Pinpoint the cell where the given text exists, returning its [x, y] midpoint coordinate. 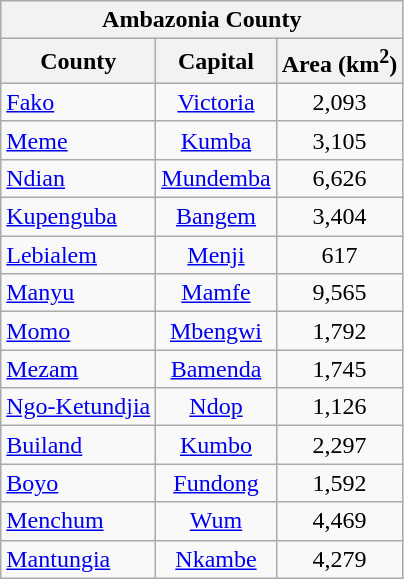
Ndian [78, 178]
Mezam [78, 369]
Mamfe [216, 293]
Menji [216, 255]
1,126 [340, 407]
Nkambe [216, 559]
4,279 [340, 559]
2,297 [340, 445]
Manyu [78, 293]
Boyo [78, 483]
9,565 [340, 293]
Area (km2) [340, 62]
Meme [78, 140]
Mundemba [216, 178]
Menchum [78, 521]
3,404 [340, 217]
Builand [78, 445]
Lebialem [78, 255]
617 [340, 255]
Wum [216, 521]
4,469 [340, 521]
Fako [78, 102]
Kumbo [216, 445]
Capital [216, 62]
Ambazonia County [202, 20]
1,792 [340, 331]
Momo [78, 331]
Ndop [216, 407]
Victoria [216, 102]
2,093 [340, 102]
Bamenda [216, 369]
Ngo-Ketundjia [78, 407]
Fundong [216, 483]
Kupenguba [78, 217]
1,745 [340, 369]
County [78, 62]
Kumba [216, 140]
Mantungia [78, 559]
1,592 [340, 483]
6,626 [340, 178]
3,105 [340, 140]
Mbengwi [216, 331]
Bangem [216, 217]
